Output the (X, Y) coordinate of the center of the cell containing the given text.  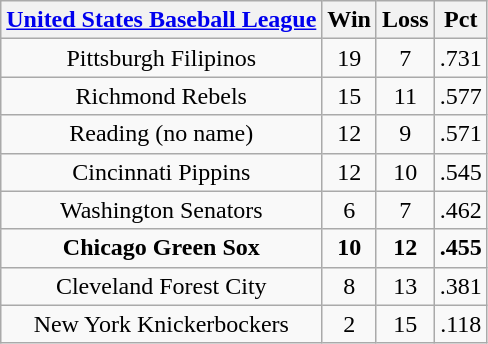
Reading (no name) (162, 134)
Cincinnati Pippins (162, 172)
Pittsburgh Filipinos (162, 58)
.118 (460, 324)
13 (405, 286)
.455 (460, 248)
.577 (460, 96)
11 (405, 96)
Cleveland Forest City (162, 286)
.731 (460, 58)
Richmond Rebels (162, 96)
.571 (460, 134)
6 (350, 210)
2 (350, 324)
New York Knickerbockers (162, 324)
8 (350, 286)
Win (350, 20)
9 (405, 134)
United States Baseball League (162, 20)
Loss (405, 20)
Pct (460, 20)
19 (350, 58)
Washington Senators (162, 210)
.545 (460, 172)
.381 (460, 286)
Chicago Green Sox (162, 248)
.462 (460, 210)
